For the text-containing cell, return its midpoint in [X, Y] coordinate format. 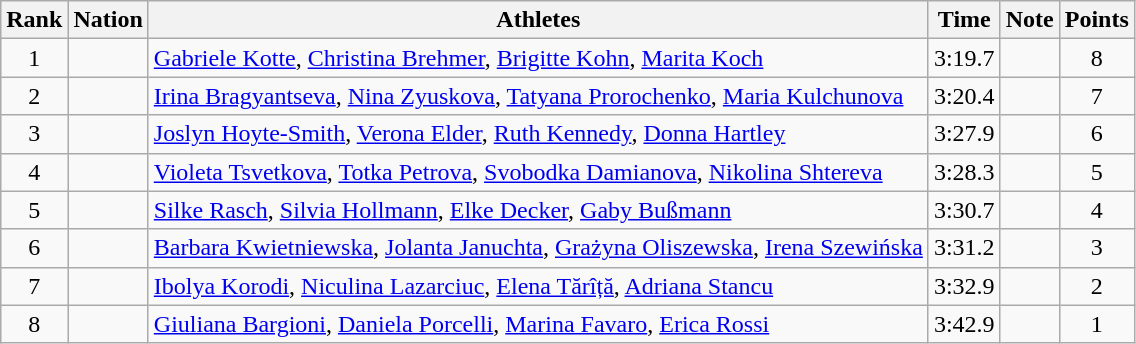
Barbara Kwietniewska, Jolanta Januchta, Grażyna Oliszewska, Irena Szewińska [538, 248]
Irina Bragyantseva, Nina Zyuskova, Tatyana Prorochenko, Maria Kulchunova [538, 96]
Note [1030, 20]
Points [1096, 20]
3:42.9 [964, 324]
3:19.7 [964, 58]
Violeta Tsvetkova, Totka Petrova, Svobodka Damianova, Nikolina Shtereva [538, 172]
Rank [34, 20]
Gabriele Kotte, Christina Brehmer, Brigitte Kohn, Marita Koch [538, 58]
3:28.3 [964, 172]
Nation [108, 20]
Time [964, 20]
3:20.4 [964, 96]
Athletes [538, 20]
Joslyn Hoyte-Smith, Verona Elder, Ruth Kennedy, Donna Hartley [538, 134]
Silke Rasch, Silvia Hollmann, Elke Decker, Gaby Bußmann [538, 210]
Giuliana Bargioni, Daniela Porcelli, Marina Favaro, Erica Rossi [538, 324]
Ibolya Korodi, Niculina Lazarciuc, Elena Tărîță, Adriana Stancu [538, 286]
3:32.9 [964, 286]
3:31.2 [964, 248]
3:30.7 [964, 210]
3:27.9 [964, 134]
